Find where the given text appears and provide that cell's center as (x, y) coordinate. 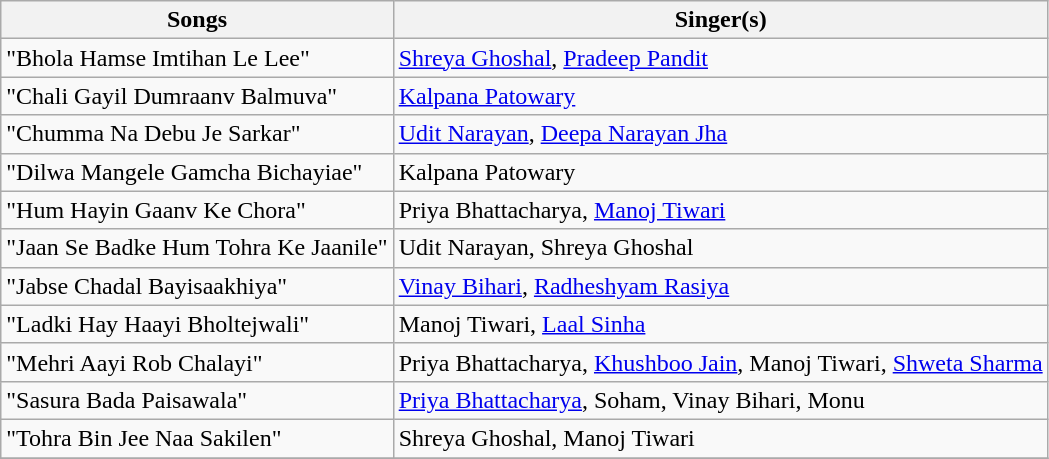
"Tohra Bin Jee Naa Sakilen" (197, 438)
Priya Bhattacharya, Manoj Tiwari (720, 210)
Manoj Tiwari, Laal Sinha (720, 324)
Priya Bhattacharya, Soham, Vinay Bihari, Monu (720, 400)
"Hum Hayin Gaanv Ke Chora" (197, 210)
Udit Narayan, Shreya Ghoshal (720, 248)
"Sasura Bada Paisawala" (197, 400)
Songs (197, 20)
Shreya Ghoshal, Pradeep Pandit (720, 58)
Udit Narayan, Deepa Narayan Jha (720, 134)
"Ladki Hay Haayi Bholtejwali" (197, 324)
"Chali Gayil Dumraanv Balmuva" (197, 96)
Priya Bhattacharya, Khushboo Jain, Manoj Tiwari, Shweta Sharma (720, 362)
Shreya Ghoshal, Manoj Tiwari (720, 438)
"Jabse Chadal Bayisaakhiya" (197, 286)
Singer(s) (720, 20)
"Mehri Aayi Rob Chalayi" (197, 362)
"Jaan Se Badke Hum Tohra Ke Jaanile" (197, 248)
Vinay Bihari, Radheshyam Rasiya (720, 286)
"Bhola Hamse Imtihan Le Lee" (197, 58)
"Chumma Na Debu Je Sarkar" (197, 134)
"Dilwa Mangele Gamcha Bichayiae" (197, 172)
